Detect which cell encompasses the target text, then output its [x, y] center coordinate. 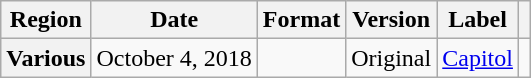
Label [478, 20]
October 4, 2018 [174, 58]
Original [392, 58]
Region [46, 20]
Format [301, 20]
Version [392, 20]
Capitol [478, 58]
Date [174, 20]
Various [46, 58]
